Pinpoint the cell where the given text exists, returning its [X, Y] midpoint coordinate. 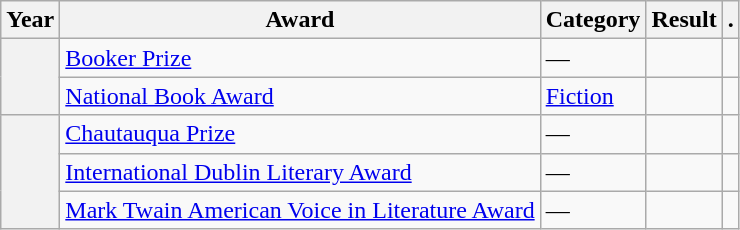
Booker Prize [300, 58]
Award [300, 20]
. [730, 20]
National Book Award [300, 96]
Year [30, 20]
Fiction [593, 96]
Mark Twain American Voice in Literature Award [300, 210]
Chautauqua Prize [300, 134]
International Dublin Literary Award [300, 172]
Result [684, 20]
Category [593, 20]
